Determine the (X, Y) coordinate at the center of the cell enclosing the given text.  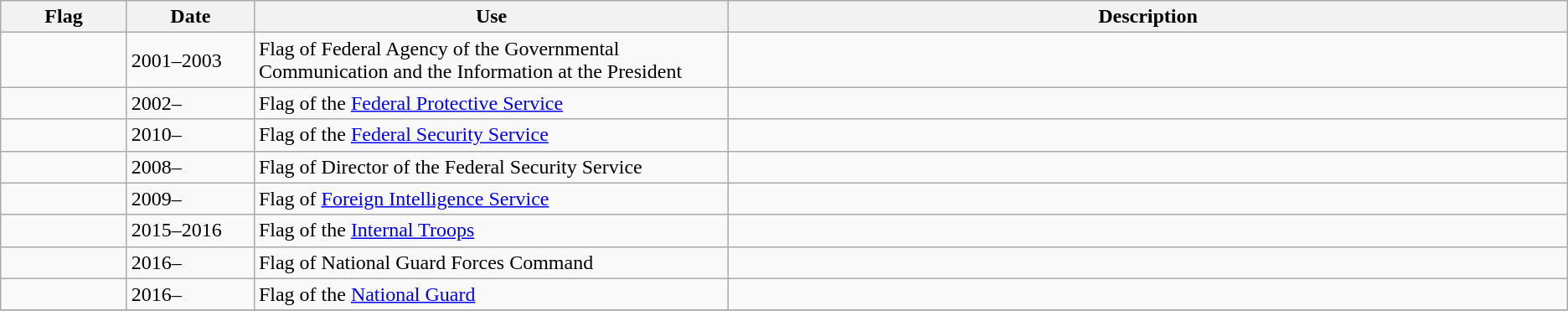
2015–2016 (190, 231)
2001–2003 (190, 60)
Flag of Federal Agency of the Governmental Communication and the Information at the President (491, 60)
2010– (190, 135)
Flag of Foreign Intelligence Service (491, 199)
Flag (64, 17)
Use (491, 17)
Flag of the Federal Protective Service (491, 103)
Flag of the Internal Troops (491, 231)
2009– (190, 199)
Flag of the National Guard (491, 294)
Flag of Director of the Federal Security Service (491, 167)
2008– (190, 167)
2002– (190, 103)
Flag of National Guard Forces Command (491, 262)
Flag of the Federal Security Service (491, 135)
Description (1148, 17)
Date (190, 17)
